Provide the (X, Y) coordinate of the cell's center where the given text is located.  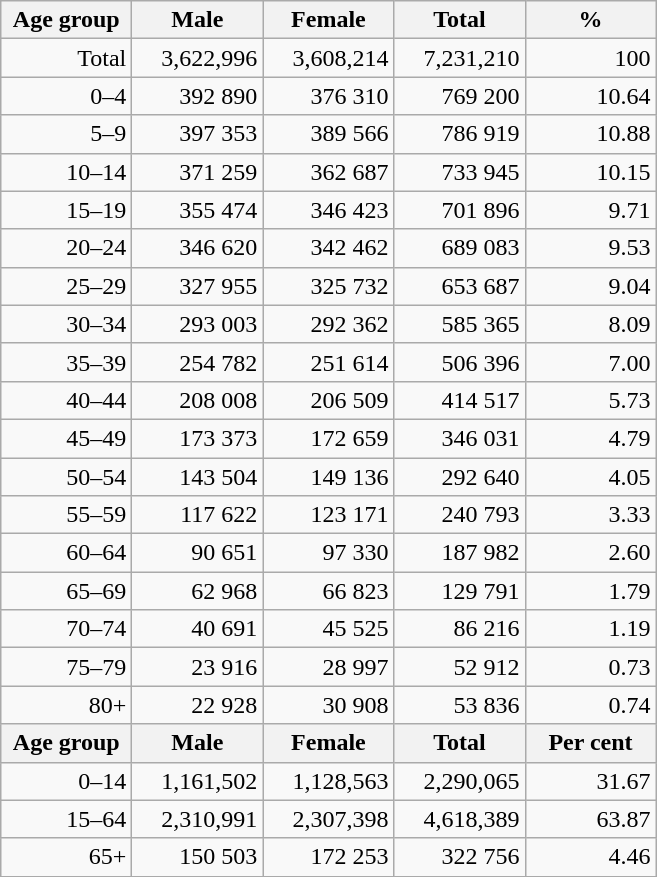
10.15 (590, 172)
80+ (66, 705)
355 474 (198, 210)
45–49 (66, 438)
53 836 (460, 705)
70–74 (66, 629)
4.05 (590, 477)
653 687 (460, 286)
15–19 (66, 210)
15–64 (66, 819)
100 (590, 58)
0–14 (66, 781)
28 997 (328, 667)
149 136 (328, 477)
371 259 (198, 172)
701 896 (460, 210)
4.46 (590, 857)
325 732 (328, 286)
4,618,389 (460, 819)
123 171 (328, 515)
346 031 (460, 438)
52 912 (460, 667)
251 614 (328, 362)
31.67 (590, 781)
0–4 (66, 96)
117 622 (198, 515)
1,128,563 (328, 781)
30 908 (328, 705)
397 353 (198, 134)
362 687 (328, 172)
63.87 (590, 819)
187 982 (460, 553)
240 793 (460, 515)
150 503 (198, 857)
3.33 (590, 515)
% (590, 20)
143 504 (198, 477)
20–24 (66, 248)
254 782 (198, 362)
2.60 (590, 553)
1.19 (590, 629)
65+ (66, 857)
346 620 (198, 248)
10.88 (590, 134)
689 083 (460, 248)
414 517 (460, 400)
10.64 (590, 96)
45 525 (328, 629)
733 945 (460, 172)
50–54 (66, 477)
60–64 (66, 553)
0.73 (590, 667)
172 659 (328, 438)
2,310,991 (198, 819)
7,231,210 (460, 58)
392 890 (198, 96)
389 566 (328, 134)
376 310 (328, 96)
292 640 (460, 477)
1.79 (590, 591)
62 968 (198, 591)
10–14 (66, 172)
86 216 (460, 629)
25–29 (66, 286)
3,622,996 (198, 58)
0.74 (590, 705)
342 462 (328, 248)
208 008 (198, 400)
22 928 (198, 705)
2,307,398 (328, 819)
206 509 (328, 400)
9.53 (590, 248)
Per cent (590, 743)
585 365 (460, 324)
2,290,065 (460, 781)
3,608,214 (328, 58)
8.09 (590, 324)
30–34 (66, 324)
506 396 (460, 362)
90 651 (198, 553)
293 003 (198, 324)
66 823 (328, 591)
40 691 (198, 629)
9.04 (590, 286)
9.71 (590, 210)
1,161,502 (198, 781)
65–69 (66, 591)
786 919 (460, 134)
4.79 (590, 438)
23 916 (198, 667)
35–39 (66, 362)
75–79 (66, 667)
292 362 (328, 324)
173 373 (198, 438)
40–44 (66, 400)
55–59 (66, 515)
172 253 (328, 857)
97 330 (328, 553)
5.73 (590, 400)
769 200 (460, 96)
346 423 (328, 210)
5–9 (66, 134)
7.00 (590, 362)
129 791 (460, 591)
327 955 (198, 286)
322 756 (460, 857)
